Identify which cell holds the provided text, then report its [x, y] central coordinate. 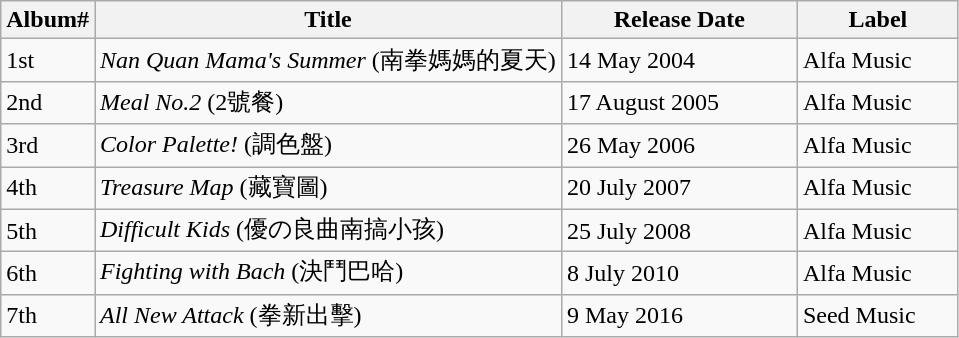
Album# [48, 20]
1st [48, 60]
2nd [48, 102]
Release Date [679, 20]
20 July 2007 [679, 188]
Difficult Kids (優の良曲南搞小孩) [328, 230]
17 August 2005 [679, 102]
4th [48, 188]
25 July 2008 [679, 230]
Title [328, 20]
Seed Music [878, 316]
6th [48, 274]
5th [48, 230]
Fighting with Bach (決鬥巴哈) [328, 274]
8 July 2010 [679, 274]
7th [48, 316]
9 May 2016 [679, 316]
Nan Quan Mama's Summer (南拳媽媽的夏天) [328, 60]
All New Attack (拳新出擊) [328, 316]
Meal No.2 (2號餐) [328, 102]
14 May 2004 [679, 60]
Label [878, 20]
Treasure Map (藏寶圖) [328, 188]
Color Palette! (調色盤) [328, 146]
26 May 2006 [679, 146]
3rd [48, 146]
